Identify which cell holds the provided text, then report its [x, y] central coordinate. 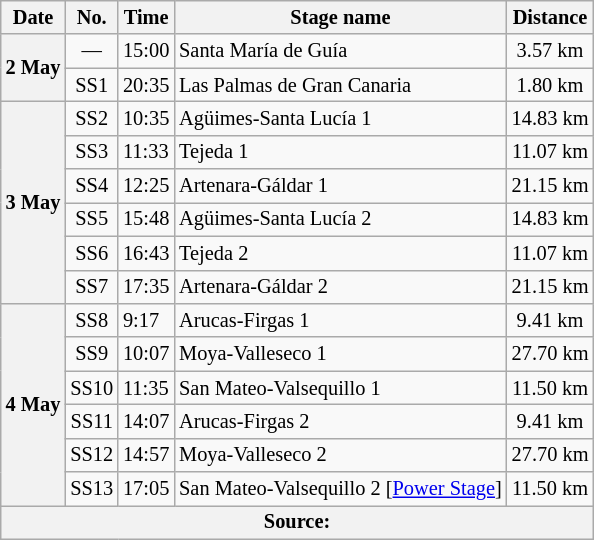
3 May [34, 202]
SS2 [92, 118]
No. [92, 17]
9:17 [146, 320]
SS1 [92, 85]
Las Palmas de Gran Canaria [340, 85]
11:35 [146, 388]
Artenara-Gáldar 1 [340, 186]
10:07 [146, 354]
Distance [550, 17]
Arucas-Firgas 1 [340, 320]
10:35 [146, 118]
SS3 [92, 152]
15:48 [146, 219]
SS7 [92, 287]
SS11 [92, 421]
Stage name [340, 17]
1.80 km [550, 85]
Santa María de Guía [340, 51]
SS6 [92, 253]
Moya-Valleseco 1 [340, 354]
2 May [34, 68]
Agüimes-Santa Lucía 2 [340, 219]
— [92, 51]
Arucas-Firgas 2 [340, 421]
14:57 [146, 455]
17:35 [146, 287]
SS10 [92, 388]
SS8 [92, 320]
San Mateo-Valsequillo 2 [Power Stage] [340, 489]
Tejeda 1 [340, 152]
4 May [34, 404]
SS12 [92, 455]
SS13 [92, 489]
Artenara-Gáldar 2 [340, 287]
SS5 [92, 219]
12:25 [146, 186]
Time [146, 17]
SS9 [92, 354]
17:05 [146, 489]
15:00 [146, 51]
Agüimes-Santa Lucía 1 [340, 118]
Moya-Valleseco 2 [340, 455]
11:33 [146, 152]
3.57 km [550, 51]
Source: [298, 522]
20:35 [146, 85]
SS4 [92, 186]
14:07 [146, 421]
San Mateo-Valsequillo 1 [340, 388]
Tejeda 2 [340, 253]
Date [34, 17]
16:43 [146, 253]
